Output the (X, Y) coordinate of the center of the cell containing the given text.  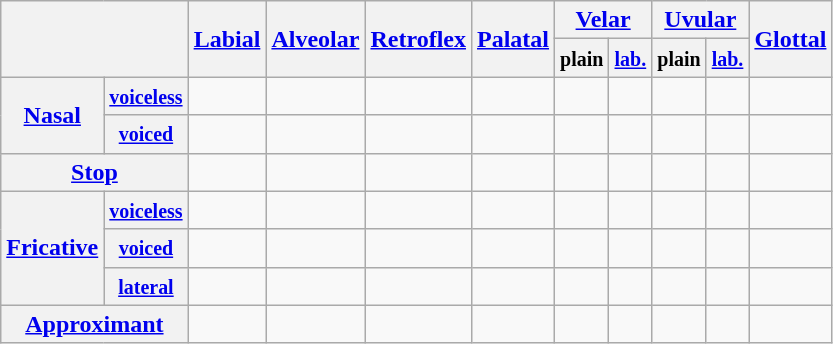
Nasal (52, 115)
Retroflex (418, 39)
Labial (227, 39)
Fricative (52, 248)
Palatal (512, 39)
Approximant (94, 324)
Stop (94, 172)
Velar (604, 20)
lateral (146, 286)
Glottal (790, 39)
Alveolar (316, 39)
Uvular (700, 20)
